Extract the [X, Y] coordinate from the center of the cell holding the provided text.  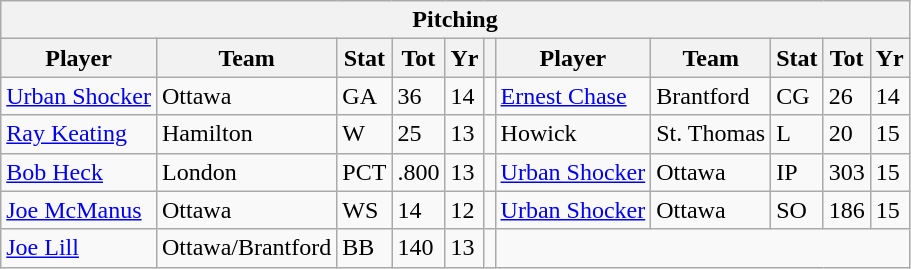
26 [846, 96]
BB [364, 248]
25 [418, 134]
IP [797, 172]
PCT [364, 172]
303 [846, 172]
Ray Keating [79, 134]
Howick [573, 134]
.800 [418, 172]
Hamilton [246, 134]
Pitching [455, 20]
186 [846, 210]
W [364, 134]
London [246, 172]
Bob Heck [79, 172]
GA [364, 96]
140 [418, 248]
20 [846, 134]
St. Thomas [711, 134]
Ottawa/Brantford [246, 248]
SO [797, 210]
Joe Lill [79, 248]
Brantford [711, 96]
Ernest Chase [573, 96]
Joe McManus [79, 210]
36 [418, 96]
CG [797, 96]
L [797, 134]
12 [464, 210]
WS [364, 210]
